Locate the cell with the specified text and output its [x, y] center coordinate. 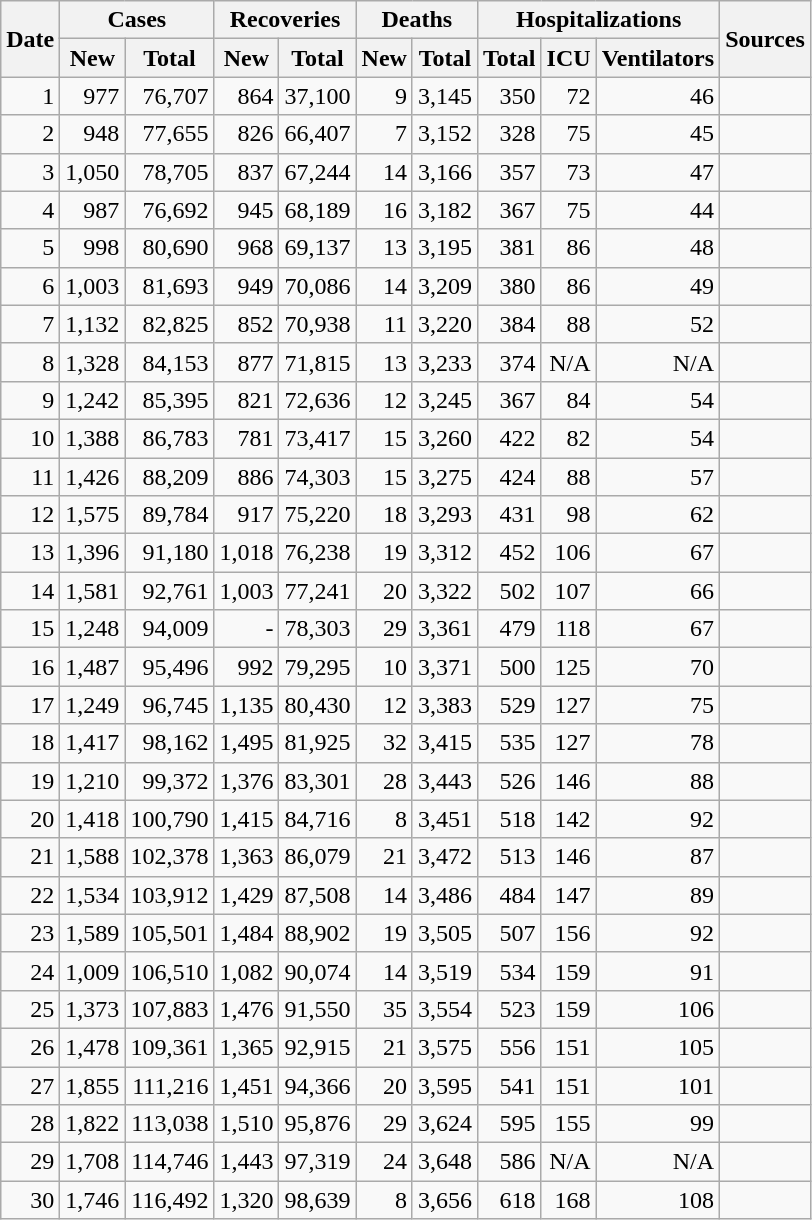
92,761 [170, 591]
45 [658, 134]
47 [658, 172]
98,162 [170, 743]
82 [568, 438]
502 [509, 591]
3,648 [444, 1162]
1,050 [92, 172]
32 [384, 743]
4 [30, 210]
3,166 [444, 172]
1,746 [92, 1200]
99 [658, 1124]
384 [509, 324]
Deaths [416, 20]
98,639 [318, 1200]
3,220 [444, 324]
84,153 [170, 362]
381 [509, 248]
424 [509, 477]
3,260 [444, 438]
111,216 [170, 1085]
23 [30, 933]
3,293 [444, 515]
987 [92, 210]
3,145 [444, 96]
86,079 [318, 857]
89,784 [170, 515]
66 [658, 591]
76,238 [318, 553]
3,486 [444, 895]
102,378 [170, 857]
Date [30, 39]
99,372 [170, 781]
30 [30, 1200]
380 [509, 286]
1,451 [246, 1085]
3,554 [444, 1009]
3,245 [444, 400]
Recoveries [285, 20]
595 [509, 1124]
1,210 [92, 781]
3,415 [444, 743]
328 [509, 134]
3,182 [444, 210]
100,790 [170, 819]
91,180 [170, 553]
79,295 [318, 667]
1,415 [246, 819]
526 [509, 781]
3,472 [444, 857]
3,322 [444, 591]
1,328 [92, 362]
98 [568, 515]
Sources [766, 39]
22 [30, 895]
3,451 [444, 819]
ICU [568, 58]
78,705 [170, 172]
1,373 [92, 1009]
3,195 [444, 248]
37,100 [318, 96]
57 [658, 477]
109,361 [170, 1047]
66,407 [318, 134]
1,822 [92, 1124]
90,074 [318, 971]
1,478 [92, 1047]
52 [658, 324]
5 [30, 248]
1,588 [92, 857]
3,312 [444, 553]
3,595 [444, 1085]
945 [246, 210]
479 [509, 629]
1,581 [92, 591]
3,233 [444, 362]
1,242 [92, 400]
105 [658, 1047]
67,244 [318, 172]
1,388 [92, 438]
78 [658, 743]
968 [246, 248]
3,519 [444, 971]
452 [509, 553]
1,855 [92, 1085]
85,395 [170, 400]
73 [568, 172]
1,135 [246, 705]
Ventilators [658, 58]
168 [568, 1200]
70 [658, 667]
1,426 [92, 477]
73,417 [318, 438]
48 [658, 248]
70,086 [318, 286]
1,534 [92, 895]
89 [658, 895]
95,496 [170, 667]
68,189 [318, 210]
1,320 [246, 1200]
113,038 [170, 1124]
1,396 [92, 553]
72,636 [318, 400]
27 [30, 1085]
949 [246, 286]
3,152 [444, 134]
992 [246, 667]
83,301 [318, 781]
87 [658, 857]
1,018 [246, 553]
84 [568, 400]
535 [509, 743]
35 [384, 1009]
97,319 [318, 1162]
Cases [137, 20]
74,303 [318, 477]
357 [509, 172]
94,366 [318, 1085]
81,693 [170, 286]
422 [509, 438]
103,912 [170, 895]
1,484 [246, 933]
3,575 [444, 1047]
1,495 [246, 743]
556 [509, 1047]
826 [246, 134]
586 [509, 1162]
1,418 [92, 819]
107 [568, 591]
6 [30, 286]
- [246, 629]
1,708 [92, 1162]
91 [658, 971]
1,248 [92, 629]
25 [30, 1009]
17 [30, 705]
1 [30, 96]
92,915 [318, 1047]
Hospitalizations [598, 20]
49 [658, 286]
3,361 [444, 629]
78,303 [318, 629]
864 [246, 96]
1,429 [246, 895]
3 [30, 172]
1,476 [246, 1009]
374 [509, 362]
518 [509, 819]
106,510 [170, 971]
26 [30, 1047]
105,501 [170, 933]
95,876 [318, 1124]
1,363 [246, 857]
3,275 [444, 477]
76,707 [170, 96]
1,082 [246, 971]
71,815 [318, 362]
886 [246, 477]
142 [568, 819]
541 [509, 1085]
877 [246, 362]
1,487 [92, 667]
125 [568, 667]
76,692 [170, 210]
147 [568, 895]
44 [658, 210]
529 [509, 705]
114,746 [170, 1162]
431 [509, 515]
80,430 [318, 705]
62 [658, 515]
3,383 [444, 705]
116,492 [170, 1200]
917 [246, 515]
618 [509, 1200]
84,716 [318, 819]
977 [92, 96]
1,365 [246, 1047]
77,655 [170, 134]
513 [509, 857]
70,938 [318, 324]
72 [568, 96]
3,624 [444, 1124]
75,220 [318, 515]
101 [658, 1085]
1,510 [246, 1124]
2 [30, 134]
91,550 [318, 1009]
852 [246, 324]
94,009 [170, 629]
77,241 [318, 591]
3,443 [444, 781]
1,575 [92, 515]
81,925 [318, 743]
507 [509, 933]
69,137 [318, 248]
1,009 [92, 971]
156 [568, 933]
88,209 [170, 477]
350 [509, 96]
523 [509, 1009]
837 [246, 172]
118 [568, 629]
96,745 [170, 705]
534 [509, 971]
86,783 [170, 438]
484 [509, 895]
82,825 [170, 324]
1,417 [92, 743]
107,883 [170, 1009]
1,376 [246, 781]
781 [246, 438]
108 [658, 1200]
155 [568, 1124]
80,690 [170, 248]
1,589 [92, 933]
948 [92, 134]
500 [509, 667]
87,508 [318, 895]
3,371 [444, 667]
46 [658, 96]
3,209 [444, 286]
88,902 [318, 933]
1,132 [92, 324]
821 [246, 400]
1,443 [246, 1162]
998 [92, 248]
3,505 [444, 933]
1,249 [92, 705]
3,656 [444, 1200]
